Search for the cell housing the specified text and yield its [x, y] center coordinate. 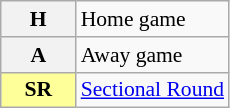
A [38, 55]
Sectional Round [152, 90]
H [38, 19]
Away game [152, 55]
SR [38, 90]
Home game [152, 19]
